For the text-containing cell, return its midpoint in [x, y] coordinate format. 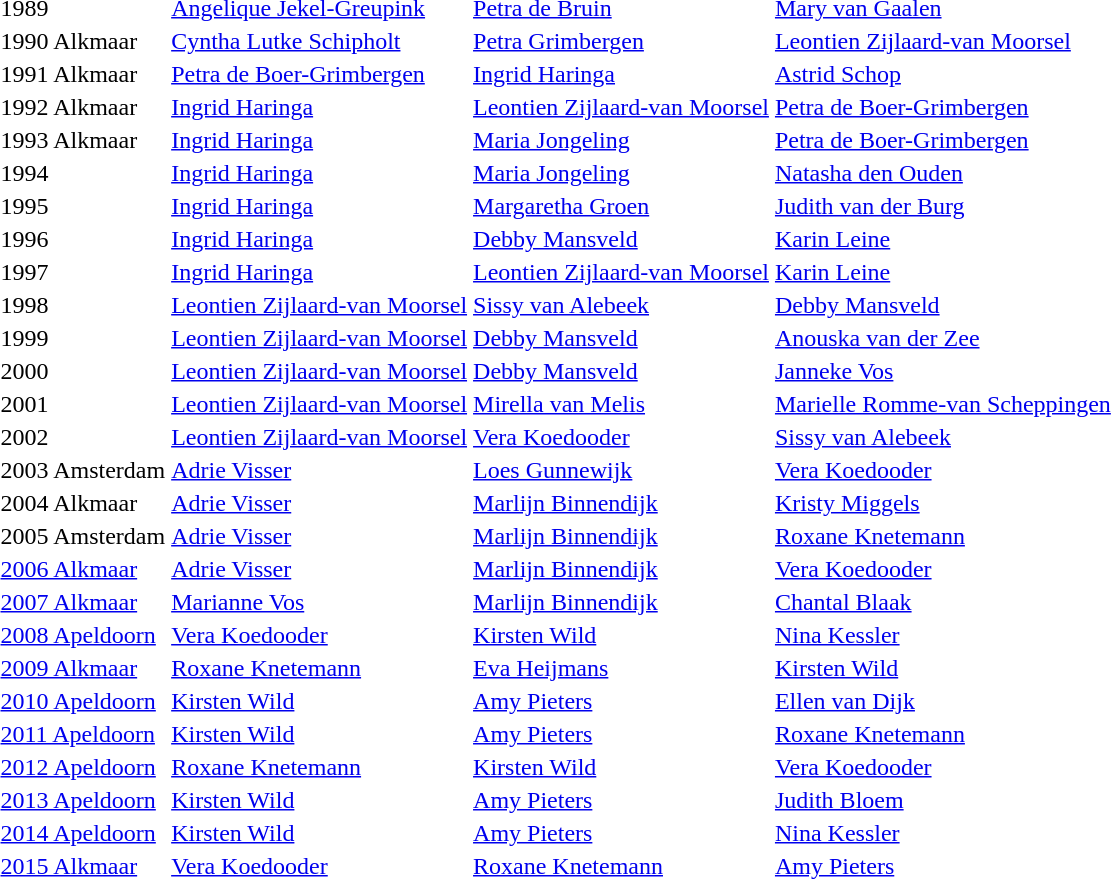
Margaretha Groen [622, 206]
Cyntha Lutke Schipholt [320, 41]
Marianne Vos [320, 602]
Loes Gunnewijk [622, 470]
Eva Heijmans [622, 668]
Mirella van Melis [622, 404]
Petra Grimbergen [622, 41]
Petra de Boer-Grimbergen [320, 74]
Sissy van Alebeek [622, 305]
